Identify which cell holds the provided text, then report its (X, Y) central coordinate. 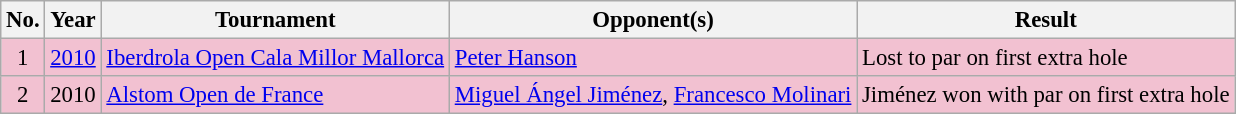
No. (23, 20)
Year (73, 20)
Lost to par on first extra hole (1046, 58)
2 (23, 95)
Result (1046, 20)
1 (23, 58)
Peter Hanson (652, 58)
Miguel Ángel Jiménez, Francesco Molinari (652, 95)
Opponent(s) (652, 20)
Iberdrola Open Cala Millor Mallorca (275, 58)
Alstom Open de France (275, 95)
Jiménez won with par on first extra hole (1046, 95)
Tournament (275, 20)
